Output the [X, Y] coordinate of the center of the cell containing the given text.  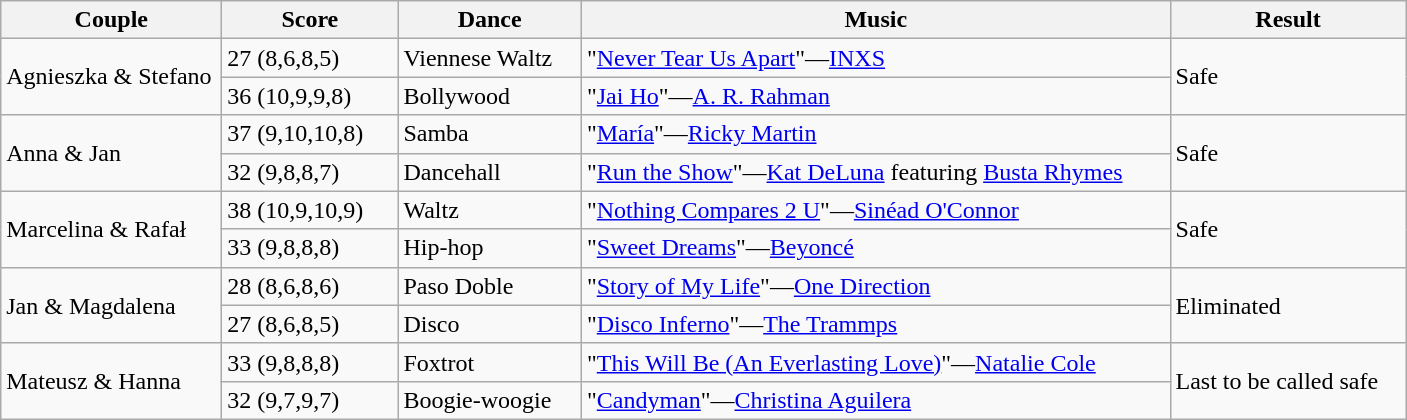
32 (9,8,8,7) [310, 172]
Dancehall [490, 172]
"Never Tear Us Apart"—INXS [876, 58]
Anna & Jan [112, 153]
Jan & Magdalena [112, 305]
Couple [112, 20]
Foxtrot [490, 362]
36 (10,9,9,8) [310, 96]
Last to be called safe [1288, 381]
Dance [490, 20]
Samba [490, 134]
Disco [490, 324]
Agnieszka & Stefano [112, 77]
"Disco Inferno"—The Trammps [876, 324]
"María"—Ricky Martin [876, 134]
28 (8,6,8,6) [310, 286]
32 (9,7,9,7) [310, 400]
Viennese Waltz [490, 58]
Waltz [490, 210]
"Run the Show"—Kat DeLuna featuring Busta Rhymes [876, 172]
Mateusz & Hanna [112, 381]
Eliminated [1288, 305]
"Nothing Compares 2 U"—Sinéad O'Connor [876, 210]
Boogie-woogie [490, 400]
Music [876, 20]
"Candyman"—Christina Aguilera [876, 400]
"Sweet Dreams"—Beyoncé [876, 248]
Hip-hop [490, 248]
Bollywood [490, 96]
38 (10,9,10,9) [310, 210]
Paso Doble [490, 286]
Marcelina & Rafał [112, 229]
Score [310, 20]
Result [1288, 20]
37 (9,10,10,8) [310, 134]
"Jai Ho"—A. R. Rahman [876, 96]
"This Will Be (An Everlasting Love)"—Natalie Cole [876, 362]
"Story of My Life"—One Direction [876, 286]
